Capture the cell that displays the provided text and extract its [x, y] central coordinate. 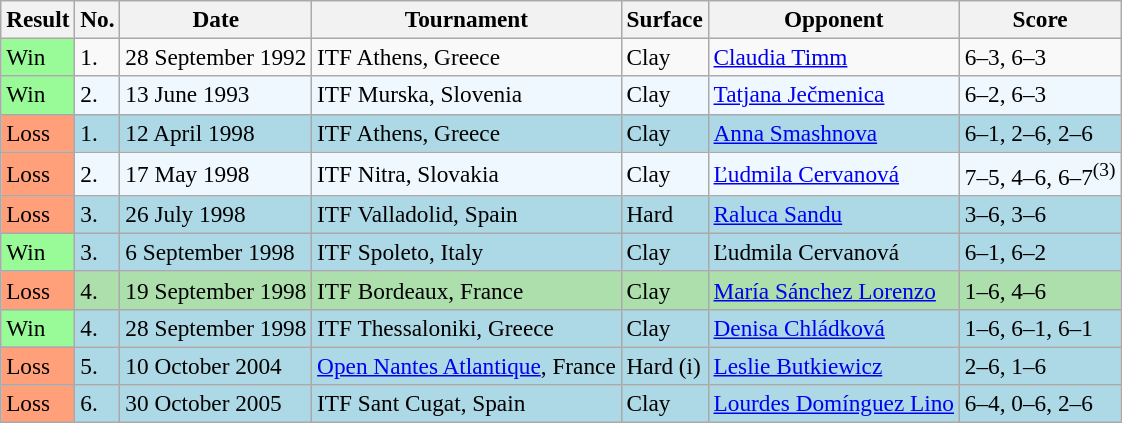
30 October 2005 [216, 403]
Raluca Sandu [834, 214]
Anna Smashnova [834, 133]
28 September 1998 [216, 328]
Hard [664, 214]
Tatjana Ječmenica [834, 95]
Denisa Chládková [834, 328]
2–6, 1–6 [1040, 366]
Result [38, 19]
5. [98, 366]
Tournament [466, 19]
Score [1040, 19]
6 September 1998 [216, 252]
6–1, 6–2 [1040, 252]
No. [98, 19]
6–1, 2–6, 2–6 [1040, 133]
26 July 1998 [216, 214]
Hard (i) [664, 366]
Leslie Butkiewicz [834, 366]
Open Nantes Atlantique, France [466, 366]
12 April 1998 [216, 133]
Claudia Timm [834, 57]
Surface [664, 19]
ITF Nitra, Slovakia [466, 173]
ITF Valladolid, Spain [466, 214]
María Sánchez Lorenzo [834, 290]
17 May 1998 [216, 173]
10 October 2004 [216, 366]
ITF Thessaloniki, Greece [466, 328]
1–6, 6–1, 6–1 [1040, 328]
7–5, 4–6, 6–7(3) [1040, 173]
1–6, 4–6 [1040, 290]
ITF Spoleto, Italy [466, 252]
3–6, 3–6 [1040, 214]
Date [216, 19]
Opponent [834, 19]
19 September 1998 [216, 290]
ITF Murska, Slovenia [466, 95]
6. [98, 403]
ITF Sant Cugat, Spain [466, 403]
6–3, 6–3 [1040, 57]
6–4, 0–6, 2–6 [1040, 403]
Lourdes Domínguez Lino [834, 403]
28 September 1992 [216, 57]
6–2, 6–3 [1040, 95]
13 June 1993 [216, 95]
ITF Bordeaux, France [466, 290]
